Search for the cell housing the specified text and yield its (x, y) center coordinate. 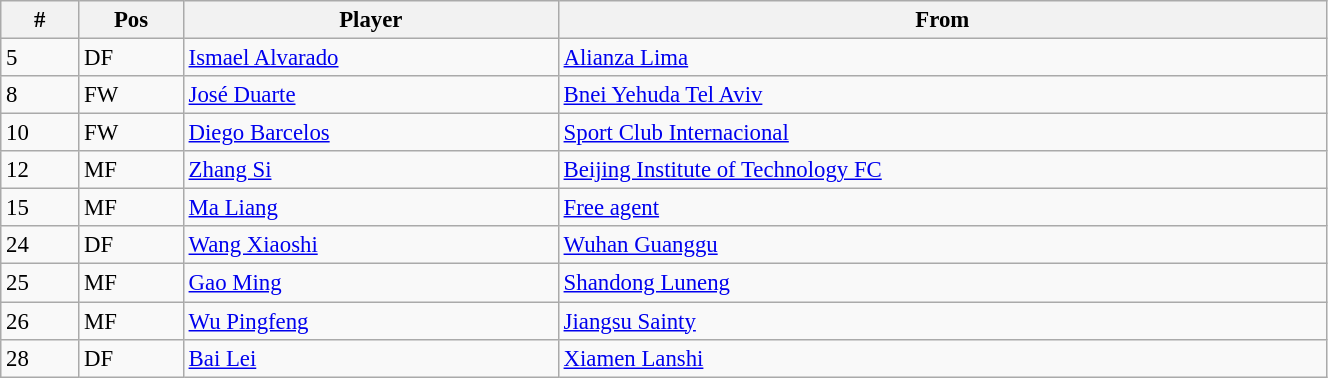
Bnei Yehuda Tel Aviv (942, 95)
Pos (132, 20)
# (40, 20)
Player (370, 20)
10 (40, 133)
Ismael Alvarado (370, 58)
Diego Barcelos (370, 133)
28 (40, 358)
José Duarte (370, 95)
Wuhan Guanggu (942, 245)
12 (40, 170)
Beijing Institute of Technology FC (942, 170)
Sport Club Internacional (942, 133)
Gao Ming (370, 283)
25 (40, 283)
Jiangsu Sainty (942, 321)
Alianza Lima (942, 58)
24 (40, 245)
26 (40, 321)
Xiamen Lanshi (942, 358)
Shandong Luneng (942, 283)
5 (40, 58)
Wu Pingfeng (370, 321)
15 (40, 208)
From (942, 20)
Zhang Si (370, 170)
Wang Xiaoshi (370, 245)
8 (40, 95)
Free agent (942, 208)
Ma Liang (370, 208)
Bai Lei (370, 358)
